Identify which cell holds the provided text, then report its [x, y] central coordinate. 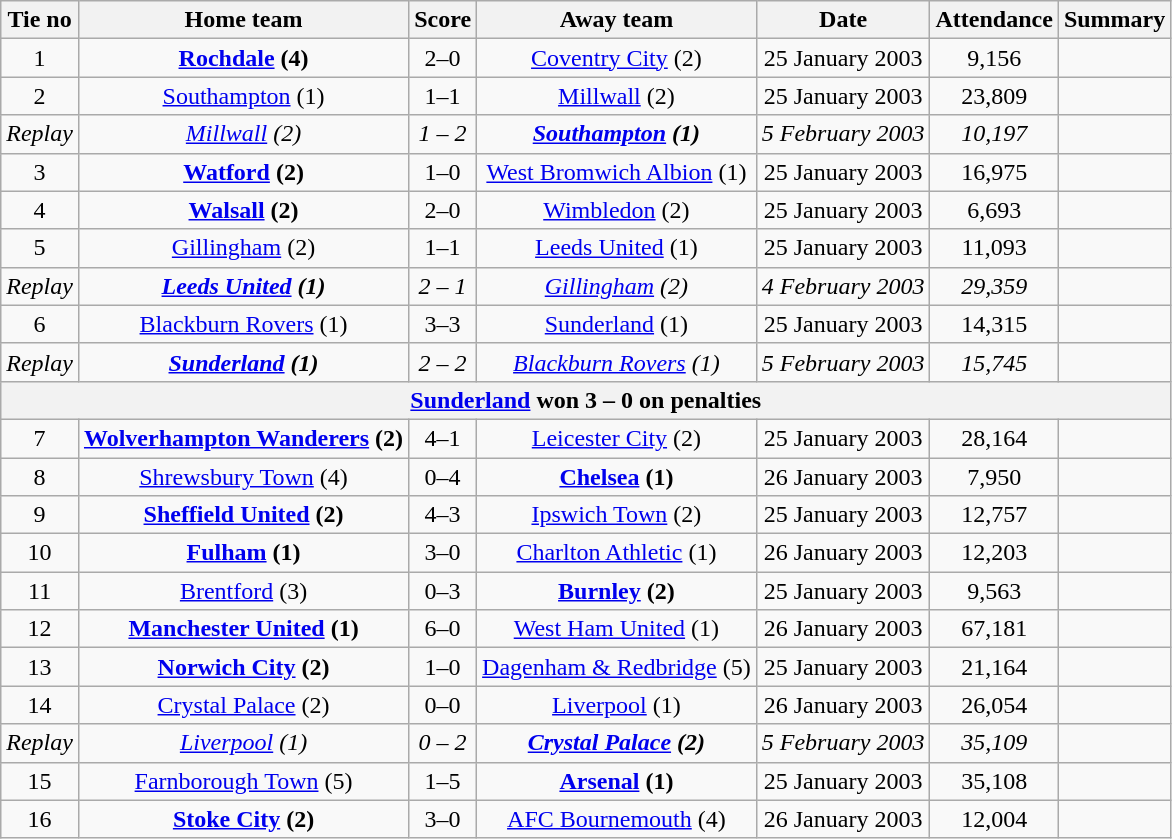
Tie no [40, 20]
West Ham United (1) [617, 629]
1–5 [443, 781]
Coventry City (2) [617, 58]
5 [40, 248]
Charlton Athletic (1) [617, 553]
West Bromwich Albion (1) [617, 172]
1 – 2 [443, 134]
0–0 [443, 705]
Dagenham & Redbridge (5) [617, 667]
14 [40, 705]
Walsall (2) [243, 210]
15,745 [994, 362]
10,197 [994, 134]
Arsenal (1) [617, 781]
Chelsea (1) [617, 477]
2 – 2 [443, 362]
1 [40, 58]
4–1 [443, 438]
12 [40, 629]
Brentford (3) [243, 591]
2 – 1 [443, 286]
29,359 [994, 286]
15 [40, 781]
Burnley (2) [617, 591]
Attendance [994, 20]
11 [40, 591]
16,975 [994, 172]
67,181 [994, 629]
8 [40, 477]
35,109 [994, 743]
0–3 [443, 591]
Leicester City (2) [617, 438]
16 [40, 819]
10 [40, 553]
9 [40, 515]
12,757 [994, 515]
Manchester United (1) [243, 629]
12,203 [994, 553]
Date [843, 20]
Summary [1114, 20]
Sunderland won 3 – 0 on penalties [586, 400]
Norwich City (2) [243, 667]
9,563 [994, 591]
Sheffield United (2) [243, 515]
4 February 2003 [843, 286]
AFC Bournemouth (4) [617, 819]
28,164 [994, 438]
2 [40, 96]
0 – 2 [443, 743]
3–3 [443, 324]
Fulham (1) [243, 553]
6–0 [443, 629]
13 [40, 667]
4–3 [443, 515]
12,004 [994, 819]
Away team [617, 20]
0–4 [443, 477]
23,809 [994, 96]
26,054 [994, 705]
Stoke City (2) [243, 819]
7 [40, 438]
Home team [243, 20]
Shrewsbury Town (4) [243, 477]
Wolverhampton Wanderers (2) [243, 438]
6,693 [994, 210]
Watford (2) [243, 172]
7,950 [994, 477]
21,164 [994, 667]
Rochdale (4) [243, 58]
4 [40, 210]
35,108 [994, 781]
11,093 [994, 248]
3 [40, 172]
Score [443, 20]
9,156 [994, 58]
6 [40, 324]
Wimbledon (2) [617, 210]
Ipswich Town (2) [617, 515]
14,315 [994, 324]
Farnborough Town (5) [243, 781]
